Provide the [X, Y] coordinate of the cell's center where the given text is located.  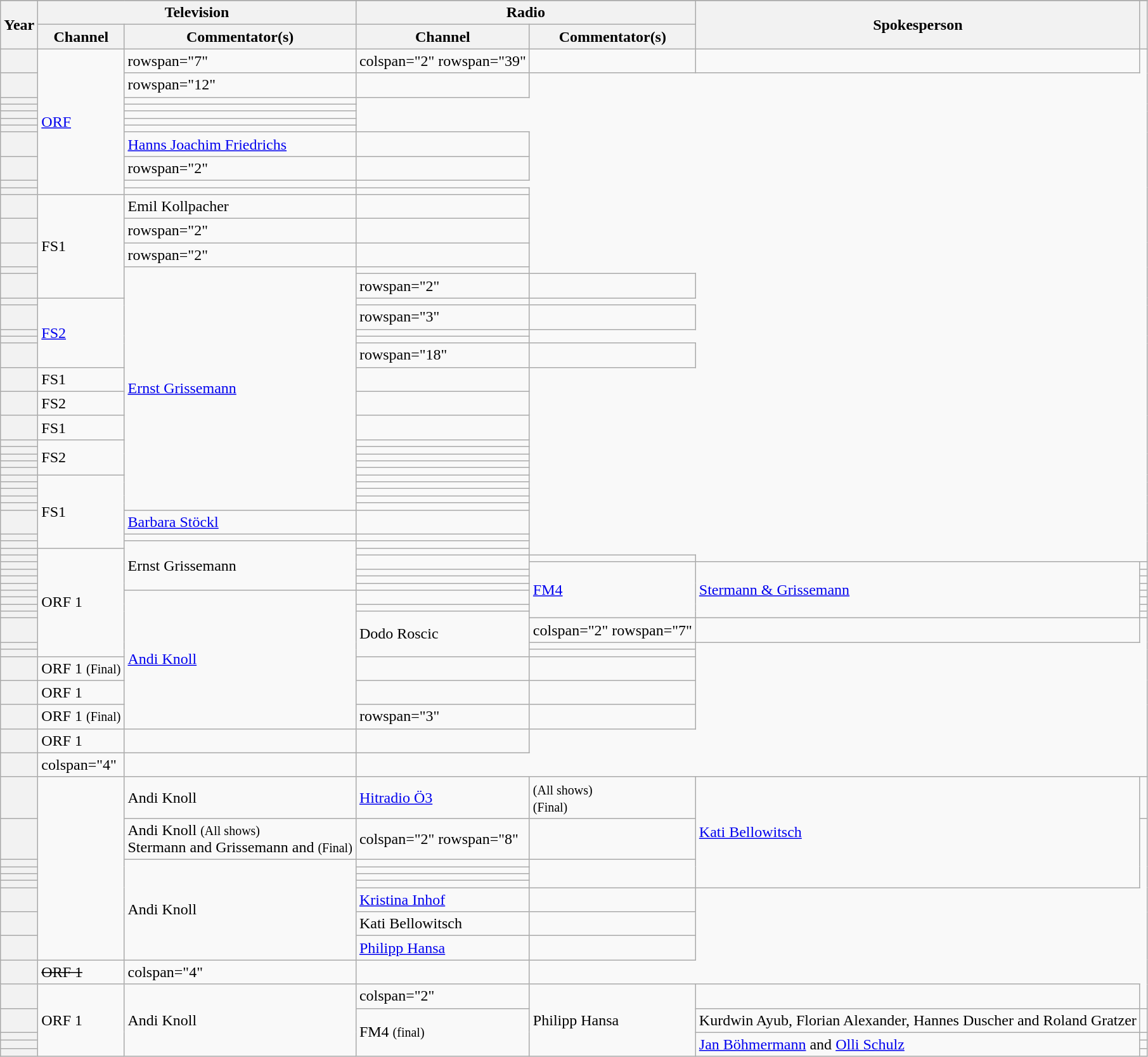
colspan="2" [442, 996]
(All shows) (Final) [612, 798]
Stermann & Grissemann [918, 590]
Spokesperson [918, 25]
rowspan="7" [240, 61]
Andi Knoll (All shows) Stermann and Grissemann and (Final) [240, 838]
Kristina Inhof [442, 900]
colspan="2" rowspan="8" [442, 838]
Hitradio Ö3 [442, 798]
FM4 [612, 590]
rowspan="18" [442, 355]
Jan Böhmermann and Olli Schulz [918, 1044]
Emil Kollpacher [240, 207]
colspan="2" rowspan="7" [612, 630]
Kurdwin Ayub, Florian Alexander, Hannes Duscher and Roland Gratzer [918, 1020]
Hanns Joachim Friedrichs [240, 144]
Dodo Roscic [442, 634]
ORF [81, 122]
Television [197, 13]
colspan="2" rowspan="39" [442, 61]
Barbara Stöckl [240, 522]
Radio [526, 13]
Year [19, 25]
rowspan="12" [240, 85]
FM4 (final) [442, 1032]
